Scan for the cell matching the given text and deliver its [X, Y] coordinate at center. 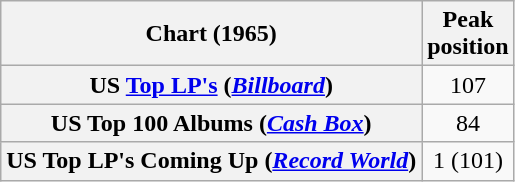
Chart (1965) [212, 34]
1 (101) [468, 161]
US Top LP's Coming Up (Record World) [212, 161]
US Top LP's (Billboard) [212, 85]
Peakposition [468, 34]
84 [468, 123]
107 [468, 85]
US Top 100 Albums (Cash Box) [212, 123]
